Return the [X, Y] coordinate for the center point of the cell that contains the specified text.  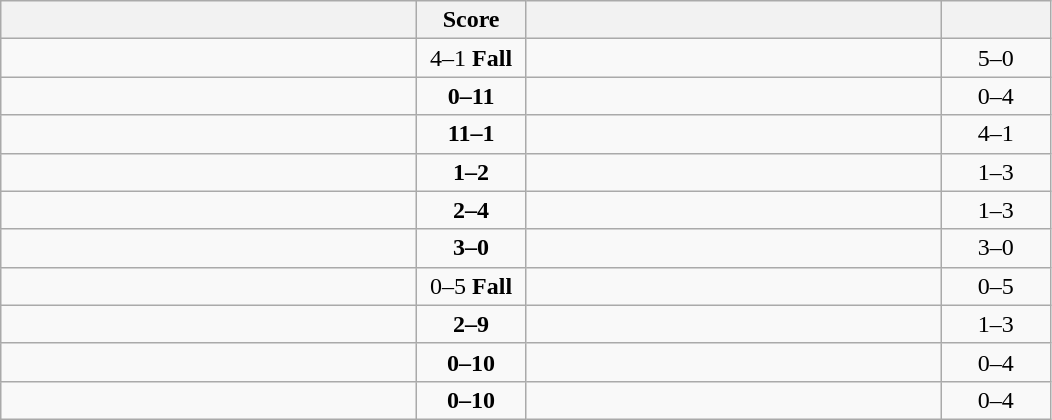
0–5 [996, 286]
Score [472, 20]
2–9 [472, 324]
2–4 [472, 210]
4–1 Fall [472, 58]
11–1 [472, 134]
0–11 [472, 96]
5–0 [996, 58]
4–1 [996, 134]
1–2 [472, 172]
0–5 Fall [472, 286]
